Locate the cell with the specified text and output its [X, Y] center coordinate. 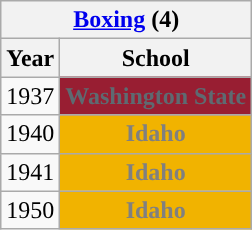
Washington State [156, 96]
Boxing (4) [126, 20]
1941 [30, 172]
1937 [30, 96]
1940 [30, 134]
1950 [30, 210]
Year [30, 58]
School [156, 58]
